Identify which cell holds the provided text, then report its [X, Y] central coordinate. 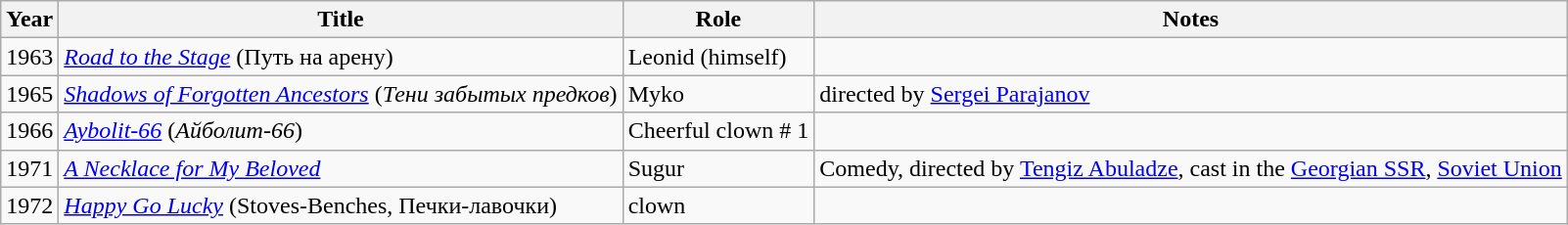
Year [29, 20]
1971 [29, 168]
Leonid (himself) [718, 57]
Role [718, 20]
clown [718, 205]
1963 [29, 57]
directed by Sergei Parajanov [1191, 94]
Title [341, 20]
A Necklace for My Beloved [341, 168]
1966 [29, 131]
1965 [29, 94]
Cheerful clown # 1 [718, 131]
1972 [29, 205]
Notes [1191, 20]
Sugur [718, 168]
Happy Go Lucky (Stoves-Benches, Печки-лавочки) [341, 205]
Road to the Stage (Путь на арену) [341, 57]
Myko [718, 94]
Shadows of Forgotten Ancestors (Тени забытых предков) [341, 94]
Aybolit-66 (Айболит-66) [341, 131]
Comedy, directed by Tengiz Abuladze, cast in the Georgian SSR, Soviet Union [1191, 168]
